Determine the (X, Y) coordinate at the center of the cell enclosing the given text.  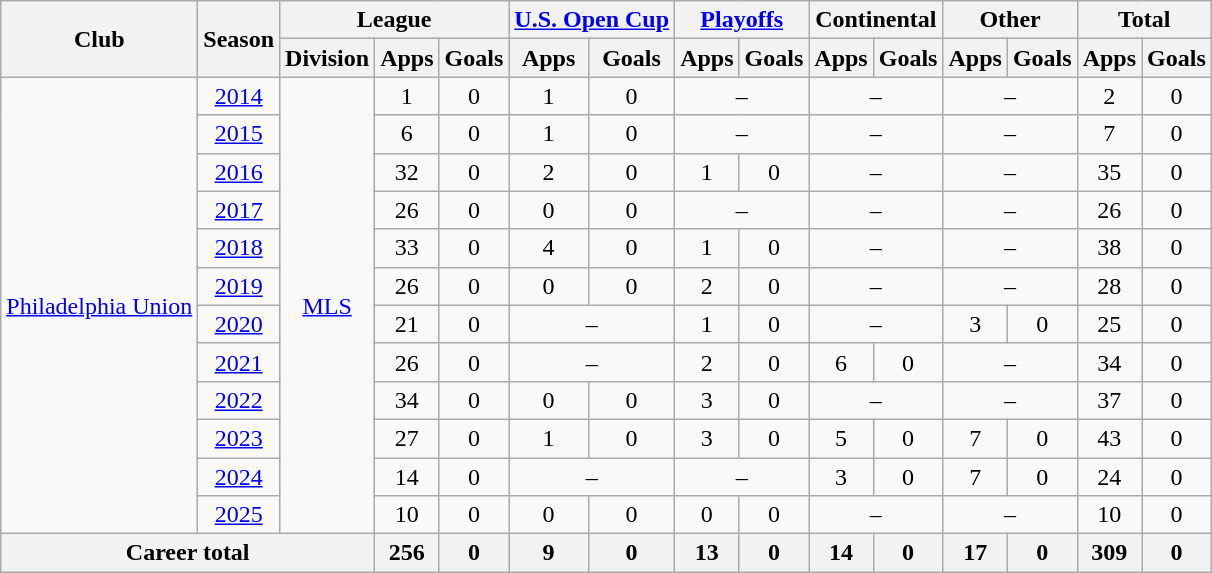
27 (407, 438)
21 (407, 324)
17 (975, 553)
2018 (239, 248)
13 (707, 553)
38 (1109, 248)
Career total (188, 553)
2019 (239, 286)
Season (239, 39)
2021 (239, 362)
Division (328, 58)
33 (407, 248)
2023 (239, 438)
2020 (239, 324)
Playoffs (742, 20)
37 (1109, 400)
43 (1109, 438)
25 (1109, 324)
2017 (239, 210)
Continental (876, 20)
2016 (239, 172)
Philadelphia Union (100, 306)
MLS (328, 306)
U.S. Open Cup (592, 20)
2015 (239, 134)
5 (841, 438)
Club (100, 39)
24 (1109, 477)
256 (407, 553)
35 (1109, 172)
2024 (239, 477)
2014 (239, 96)
2022 (239, 400)
Other (1010, 20)
4 (549, 248)
32 (407, 172)
28 (1109, 286)
League (394, 20)
Total (1144, 20)
9 (549, 553)
309 (1109, 553)
2025 (239, 515)
